Search for the cell housing the specified text and yield its (x, y) center coordinate. 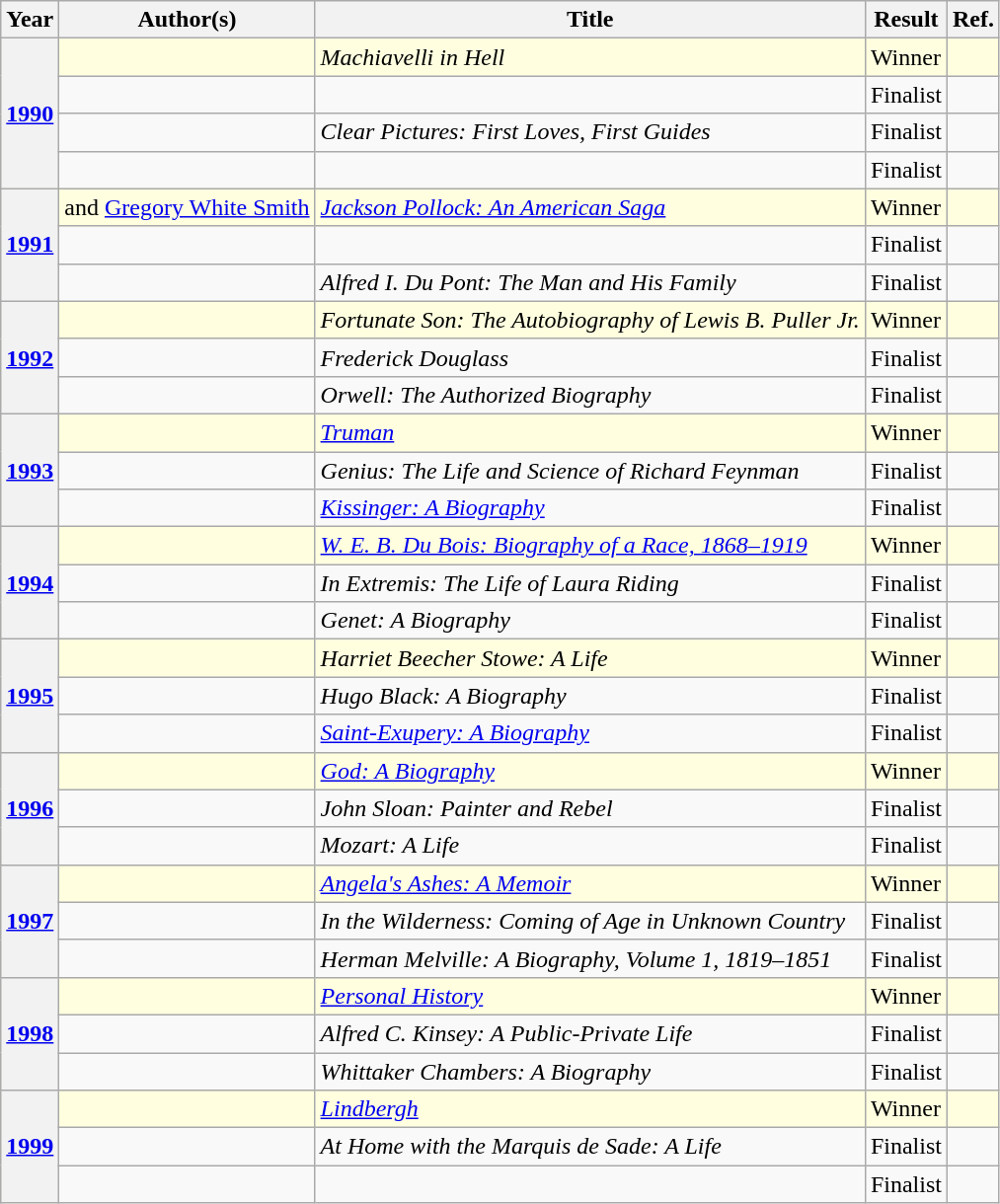
Lindbergh (590, 1109)
Machiavelli in Hell (590, 57)
Hugo Black: A Biography (590, 696)
In Extremis: The Life of Laura Riding (590, 583)
W. E. B. Du Bois: Biography of a Race, 1868–1919 (590, 546)
1995 (30, 696)
Alfred C. Kinsey: A Public-Private Life (590, 1033)
1996 (30, 808)
Mozart: A Life (590, 846)
Jackson Pollock: An American Saga (590, 207)
Result (906, 20)
Alfred I. Du Pont: The Man and His Family (590, 282)
Clear Pictures: First Loves, First Guides (590, 132)
Angela's Ashes: A Memoir (590, 883)
1994 (30, 583)
God: A Biography (590, 771)
Herman Melville: A Biography, Volume 1, 1819–1851 (590, 958)
Kissinger: A Biography (590, 508)
1992 (30, 357)
1991 (30, 245)
1990 (30, 113)
1998 (30, 1033)
Ref. (973, 20)
Author(s) (188, 20)
Title (590, 20)
Genet: A Biography (590, 621)
Harriet Beecher Stowe: A Life (590, 658)
Whittaker Chambers: A Biography (590, 1071)
Orwell: The Authorized Biography (590, 395)
At Home with the Marquis de Sade: A Life (590, 1147)
Frederick Douglass (590, 357)
1999 (30, 1147)
1997 (30, 921)
Year (30, 20)
In the Wilderness: Coming of Age in Unknown Country (590, 921)
Genius: The Life and Science of Richard Feynman (590, 471)
Saint-Exupery: A Biography (590, 733)
Personal History (590, 996)
Truman (590, 432)
and Gregory White Smith (188, 207)
Fortunate Son: The Autobiography of Lewis B. Puller Jr. (590, 320)
1993 (30, 470)
John Sloan: Painter and Rebel (590, 808)
